Detect which cell encompasses the target text, then output its (X, Y) center coordinate. 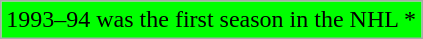
1993–94 was the first season in the NHL * (212, 20)
